Output the [X, Y] coordinate of the center of the cell containing the given text.  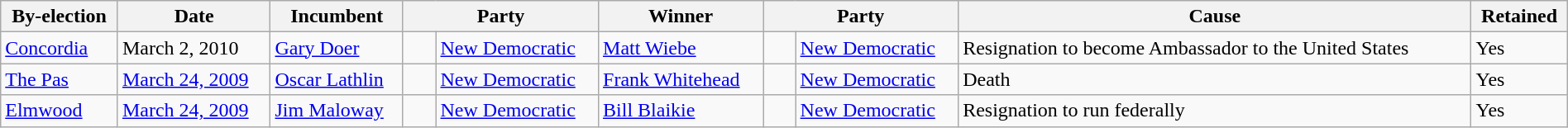
Oscar Lathlin [337, 79]
Elmwood [60, 111]
Concordia [60, 48]
Winner [681, 17]
Death [1215, 79]
By-election [60, 17]
Resignation to run federally [1215, 111]
Resignation to become Ambassador to the United States [1215, 48]
The Pas [60, 79]
Retained [1519, 17]
Cause [1215, 17]
Bill Blaikie [681, 111]
Incumbent [337, 17]
March 2, 2010 [194, 48]
Frank Whitehead [681, 79]
Gary Doer [337, 48]
Jim Maloway [337, 111]
Date [194, 17]
Matt Wiebe [681, 48]
